Search for the cell housing the specified text and yield its [X, Y] center coordinate. 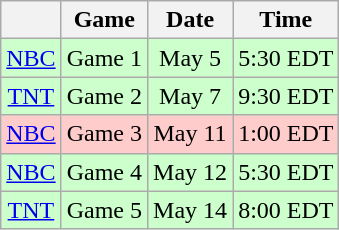
9:30 EDT [286, 96]
Date [190, 20]
Game 5 [104, 210]
1:00 EDT [286, 134]
Game 2 [104, 96]
8:00 EDT [286, 210]
May 14 [190, 210]
Game 4 [104, 172]
May 7 [190, 96]
May 12 [190, 172]
Time [286, 20]
Game 1 [104, 58]
May 11 [190, 134]
Game [104, 20]
Game 3 [104, 134]
May 5 [190, 58]
